Identify which cell holds the provided text, then report its [X, Y] central coordinate. 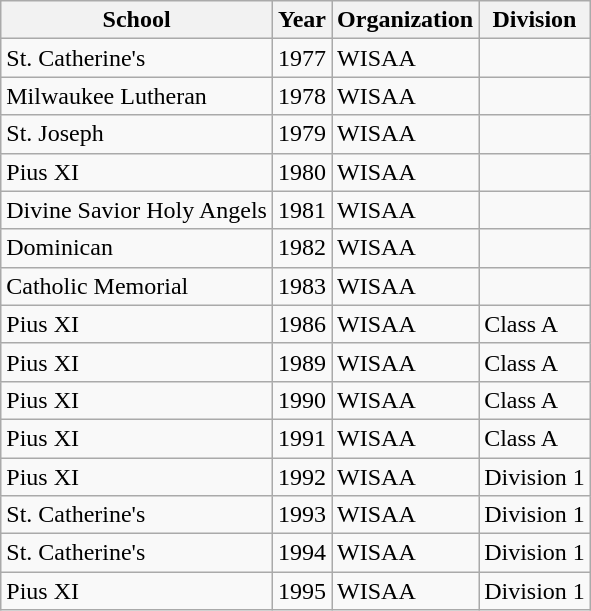
1982 [302, 248]
1981 [302, 210]
Divine Savior Holy Angels [137, 210]
Year [302, 20]
School [137, 20]
St. Joseph [137, 134]
1983 [302, 286]
1978 [302, 96]
1991 [302, 438]
1977 [302, 58]
Organization [406, 20]
1993 [302, 515]
1994 [302, 553]
1980 [302, 172]
Catholic Memorial [137, 286]
Milwaukee Lutheran [137, 96]
1992 [302, 477]
Division [535, 20]
1990 [302, 400]
1995 [302, 591]
Dominican [137, 248]
1989 [302, 362]
1986 [302, 324]
1979 [302, 134]
